Return (X, Y) of the center of cell containing provided text 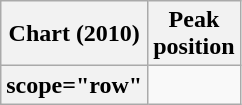
Peakposition (194, 34)
Chart (2010) (74, 34)
scope="row" (74, 85)
